Output the (X, Y) coordinate of the center of the cell containing the given text.  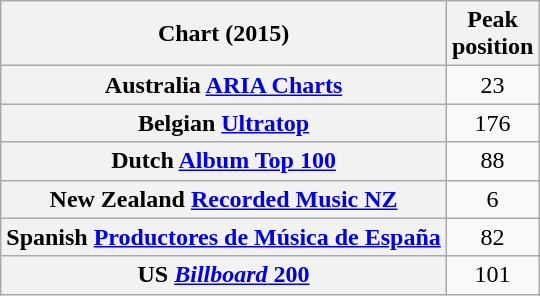
82 (492, 237)
Dutch Album Top 100 (224, 161)
176 (492, 123)
Australia ARIA Charts (224, 85)
US Billboard 200 (224, 275)
Belgian Ultratop (224, 123)
Spanish Productores de Música de España (224, 237)
Peakposition (492, 34)
New Zealand Recorded Music NZ (224, 199)
88 (492, 161)
101 (492, 275)
Chart (2015) (224, 34)
23 (492, 85)
6 (492, 199)
